Return (X, Y) of the center of cell containing provided text 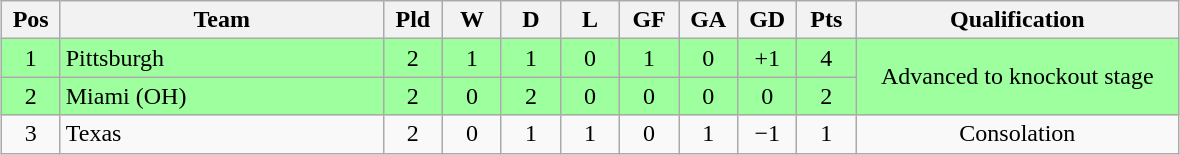
Pts (826, 20)
Team (222, 20)
3 (30, 134)
L (590, 20)
GF (650, 20)
Texas (222, 134)
+1 (768, 58)
D (530, 20)
Miami (OH) (222, 96)
Qualification (1018, 20)
GD (768, 20)
Advanced to knockout stage (1018, 77)
Consolation (1018, 134)
Pld (412, 20)
W (472, 20)
Pittsburgh (222, 58)
Pos (30, 20)
−1 (768, 134)
4 (826, 58)
GA (708, 20)
